Pinpoint the cell where the given text exists, returning its (x, y) midpoint coordinate. 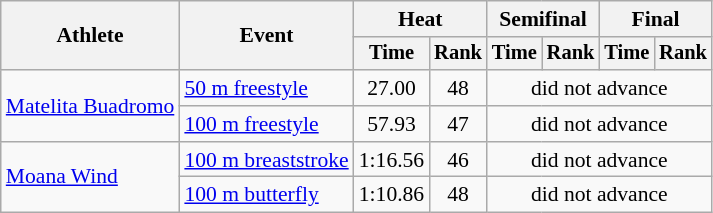
50 m freestyle (266, 88)
47 (458, 124)
Moana Wind (90, 178)
46 (458, 160)
Heat (420, 19)
Athlete (90, 36)
Matelita Buadromo (90, 106)
Final (655, 19)
27.00 (392, 88)
100 m freestyle (266, 124)
1:16.56 (392, 160)
1:10.86 (392, 195)
Semifinal (543, 19)
100 m breaststroke (266, 160)
100 m butterfly (266, 195)
57.93 (392, 124)
Event (266, 36)
